Search for the cell housing the specified text and yield its [x, y] center coordinate. 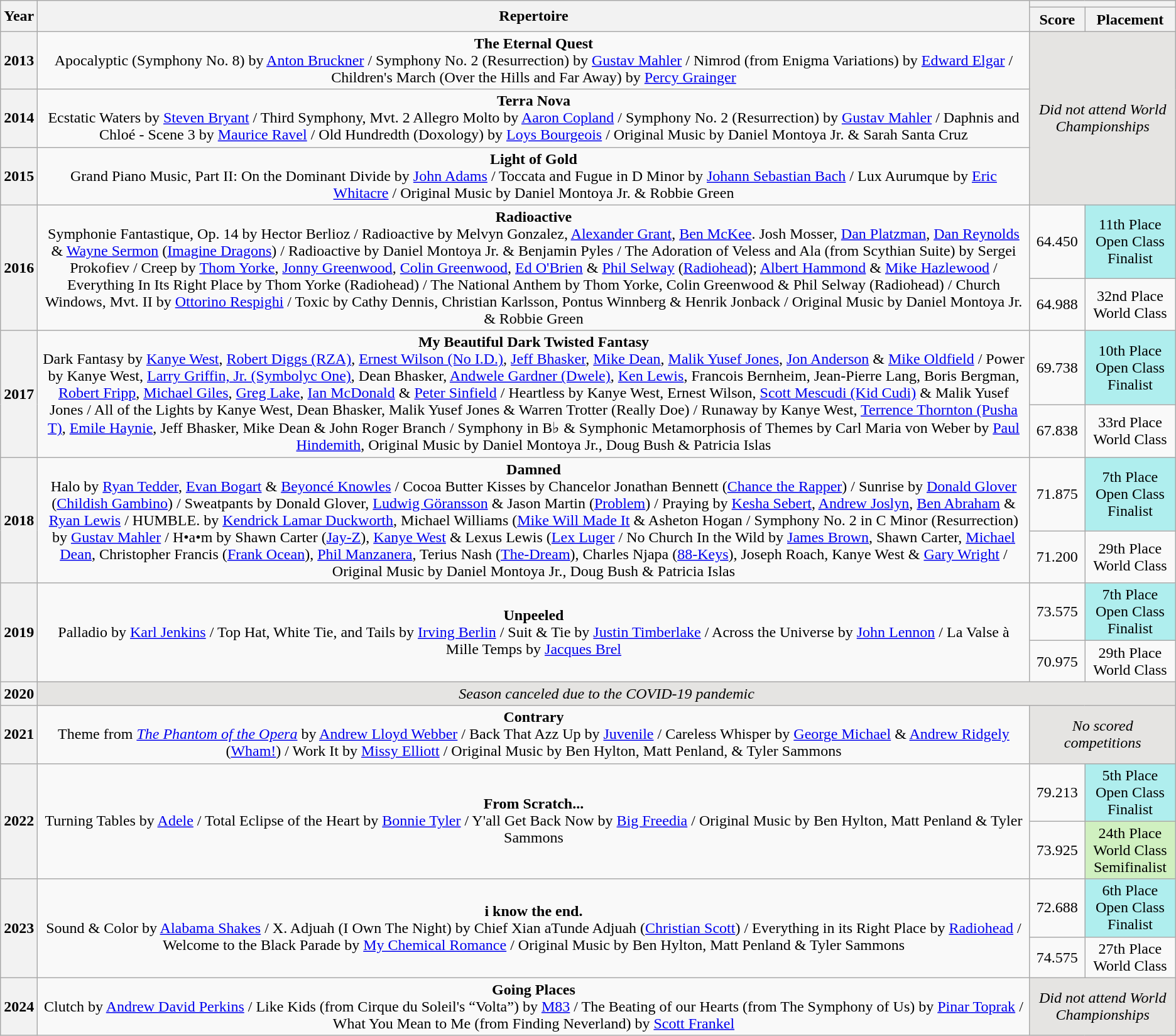
32nd PlaceWorld Class [1131, 304]
11th PlaceOpen ClassFinalist [1131, 241]
2018 [19, 520]
24th PlaceWorld ClassSemifinalist [1131, 850]
Year [19, 16]
Season canceled due to the COVID-19 pandemic [607, 694]
72.688 [1057, 908]
70.975 [1057, 661]
5th PlaceOpen ClassFinalist [1131, 792]
2017 [19, 394]
73.925 [1057, 850]
27th PlaceWorld Class [1131, 957]
73.575 [1057, 612]
No scored competitions [1102, 734]
79.213 [1057, 792]
71.875 [1057, 494]
Placement [1131, 19]
74.575 [1057, 957]
2019 [19, 632]
10th PlaceOpen ClassFinalist [1131, 368]
2022 [19, 821]
2015 [19, 176]
2013 [19, 60]
64.450 [1057, 241]
Repertoire [534, 16]
69.738 [1057, 368]
67.838 [1057, 431]
2024 [19, 1006]
Score [1057, 19]
64.988 [1057, 304]
2014 [19, 118]
2021 [19, 734]
71.200 [1057, 557]
33rd PlaceWorld Class [1131, 431]
2020 [19, 694]
2016 [19, 268]
6th PlaceOpen ClassFinalist [1131, 908]
2023 [19, 929]
